Find where the given text appears and provide that cell's center as (x, y) coordinate. 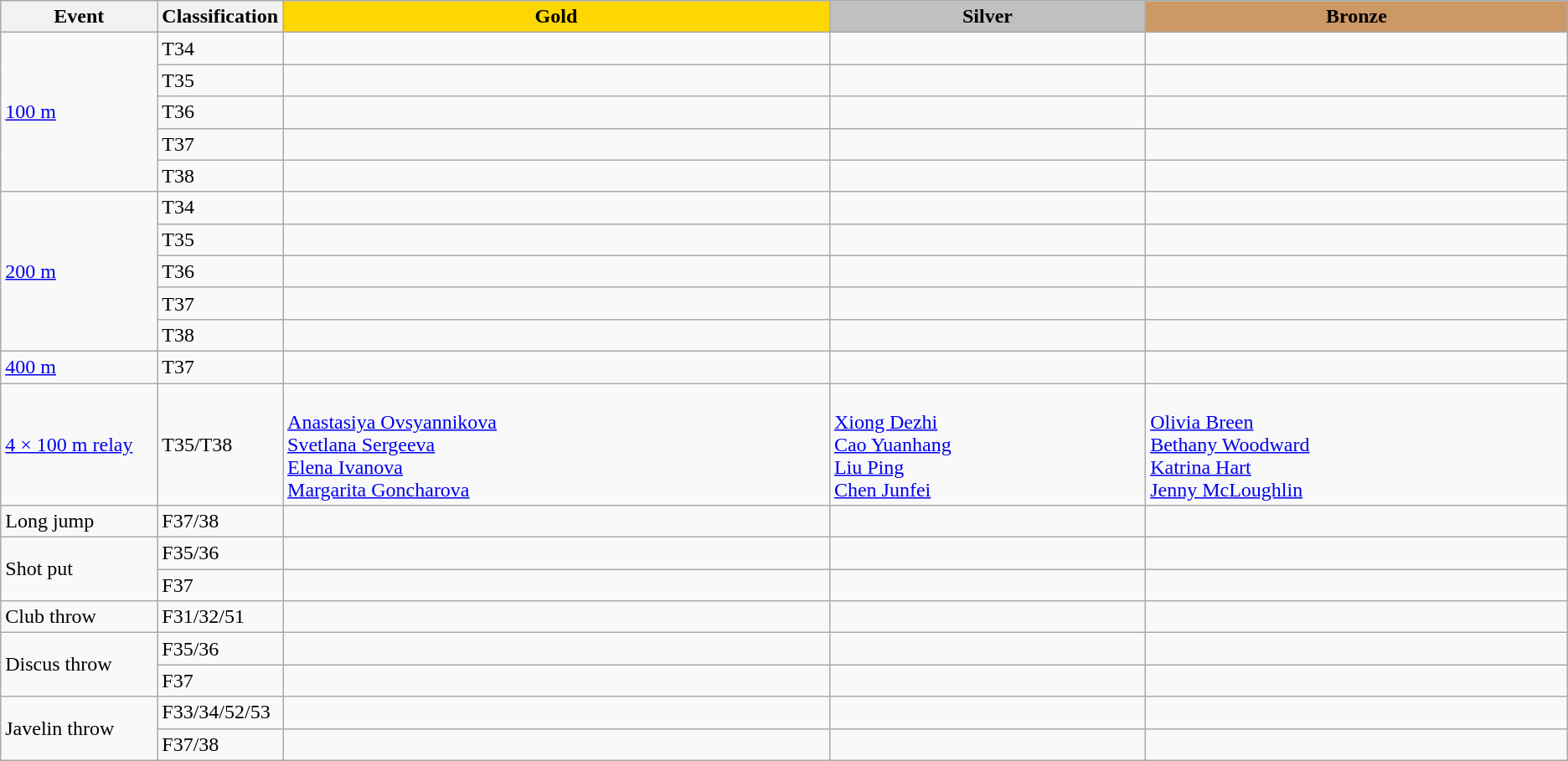
Event (79, 17)
Discus throw (79, 665)
Long jump (79, 522)
400 m (79, 367)
Bronze (1357, 17)
F31/32/51 (220, 617)
T35/T38 (220, 445)
Gold (556, 17)
F33/34/52/53 (220, 712)
Xiong DezhiCao YuanhangLiu PingChen Junfei (987, 445)
100 m (79, 112)
Silver (987, 17)
Shot put (79, 569)
Classification (220, 17)
Olivia BreenBethany WoodwardKatrina HartJenny McLoughlin (1357, 445)
200 m (79, 271)
Javelin throw (79, 728)
Anastasiya OvsyannikovaSvetlana SergeevaElena IvanovaMargarita Goncharova (556, 445)
Club throw (79, 617)
4 × 100 m relay (79, 445)
